Find where the given text appears and provide that cell's center as [x, y] coordinate. 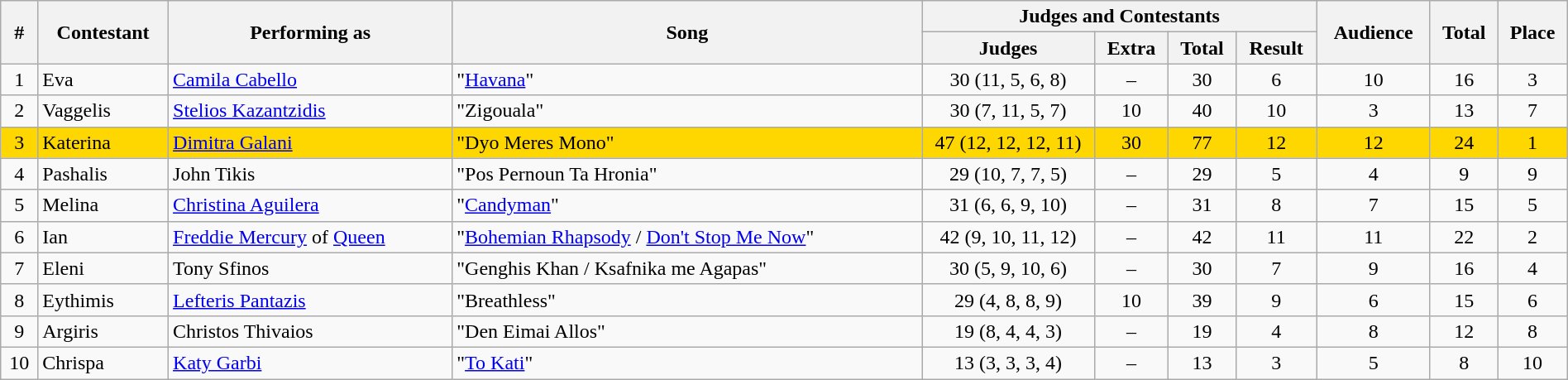
Eva [103, 79]
Camila Cabello [311, 79]
Performing as [311, 32]
John Tikis [311, 174]
Result [1276, 48]
30 (11, 5, 6, 8) [1008, 79]
13 (3, 3, 3, 4) [1008, 363]
31 (6, 6, 9, 10) [1008, 205]
29 (10, 7, 7, 5) [1008, 174]
Ian [103, 237]
Contestant [103, 32]
Stelios Kazantzidis [311, 111]
"To Kati" [687, 363]
Katy Garbi [311, 363]
39 [1202, 300]
Chrispa [103, 363]
Place [1532, 32]
"Candyman" [687, 205]
"Zigouala" [687, 111]
Eleni [103, 268]
Christina Aguilera [311, 205]
19 (8, 4, 4, 3) [1008, 331]
"Den Eimai Allos" [687, 331]
22 [1464, 237]
Eythimis [103, 300]
Tony Sfinos [311, 268]
42 (9, 10, 11, 12) [1008, 237]
29 (4, 8, 8, 9) [1008, 300]
Audience [1373, 32]
30 (7, 11, 5, 7) [1008, 111]
40 [1202, 111]
24 [1464, 142]
"Bohemian Rhapsody / Don't Stop Me Now" [687, 237]
Katerina [103, 142]
Extra [1131, 48]
Judges [1008, 48]
Christos Thivaios [311, 331]
# [20, 32]
"Genghis Khan / Ksafnika me Agapas" [687, 268]
Lefteris Pantazis [311, 300]
42 [1202, 237]
"Breathless" [687, 300]
"Dyo Meres Mono" [687, 142]
Song [687, 32]
Vaggelis [103, 111]
77 [1202, 142]
Judges and Contestants [1120, 17]
Freddie Mercury of Queen [311, 237]
"Havana" [687, 79]
30 (5, 9, 10, 6) [1008, 268]
Dimitra Galani [311, 142]
Melina [103, 205]
"Pos Pernoun Ta Hronia" [687, 174]
31 [1202, 205]
29 [1202, 174]
47 (12, 12, 12, 11) [1008, 142]
19 [1202, 331]
Argiris [103, 331]
Pashalis [103, 174]
